Capture the cell that displays the provided text and extract its (X, Y) central coordinate. 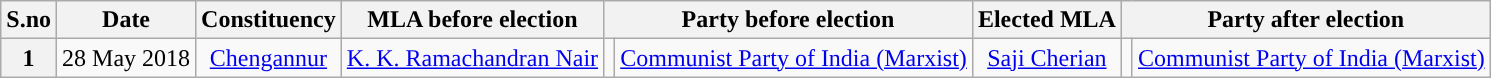
Elected MLA (1046, 20)
Constituency (269, 20)
MLA before election (472, 20)
S.no (29, 20)
Chengannur (269, 58)
Saji Cherian (1046, 58)
1 (29, 58)
K. K. Ramachandran Nair (472, 58)
Party after election (1306, 20)
Date (126, 20)
Party before election (788, 20)
28 May 2018 (126, 58)
